Identify which cell holds the provided text, then report its [X, Y] central coordinate. 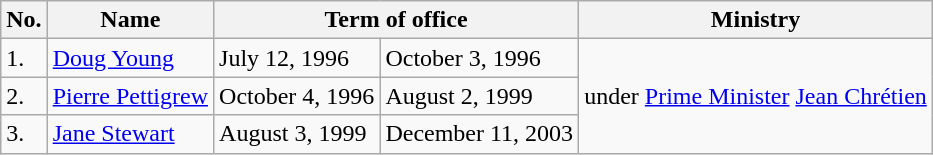
Pierre Pettigrew [130, 96]
October 3, 1996 [480, 58]
Doug Young [130, 58]
July 12, 1996 [297, 58]
December 11, 2003 [480, 134]
August 3, 1999 [297, 134]
Jane Stewart [130, 134]
August 2, 1999 [480, 96]
under Prime Minister Jean Chrétien [756, 96]
2. [24, 96]
Ministry [756, 20]
No. [24, 20]
Name [130, 20]
October 4, 1996 [297, 96]
1. [24, 58]
Term of office [396, 20]
3. [24, 134]
